Provide the [X, Y] coordinate of the cell's center where the given text is located.  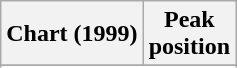
Chart (1999) [72, 34]
Peakposition [189, 34]
